Return the (x, y) coordinate for the center point of the cell that contains the specified text.  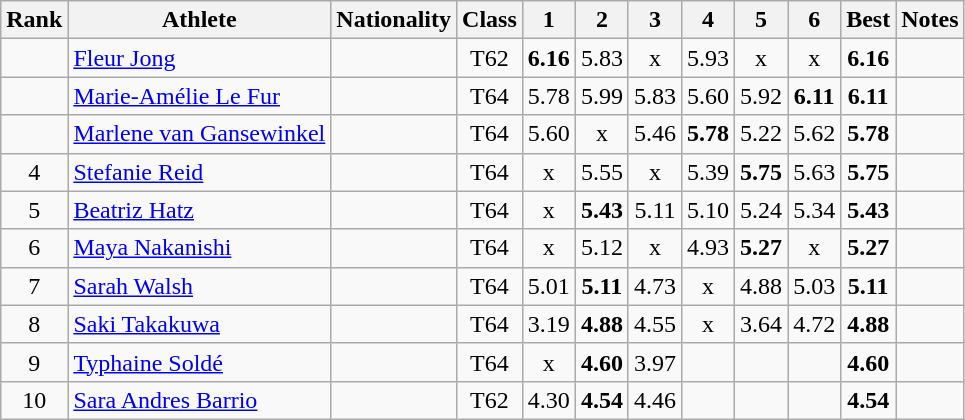
Nationality (394, 20)
Typhaine Soldé (200, 362)
3.19 (548, 324)
Fleur Jong (200, 58)
5.12 (602, 248)
5.93 (708, 58)
5.55 (602, 172)
Maya Nakanishi (200, 248)
5.03 (814, 286)
7 (34, 286)
Sarah Walsh (200, 286)
Notes (930, 20)
5.99 (602, 96)
Athlete (200, 20)
4.55 (654, 324)
Beatriz Hatz (200, 210)
Saki Takakuwa (200, 324)
3.97 (654, 362)
3.64 (762, 324)
5.63 (814, 172)
5.24 (762, 210)
8 (34, 324)
5.34 (814, 210)
5.46 (654, 134)
5.22 (762, 134)
Marie-Amélie Le Fur (200, 96)
4.72 (814, 324)
Sara Andres Barrio (200, 400)
4.46 (654, 400)
9 (34, 362)
Stefanie Reid (200, 172)
4.30 (548, 400)
Best (868, 20)
5.01 (548, 286)
4.73 (654, 286)
5.62 (814, 134)
2 (602, 20)
Rank (34, 20)
5.39 (708, 172)
4.93 (708, 248)
Class (490, 20)
Marlene van Gansewinkel (200, 134)
10 (34, 400)
1 (548, 20)
3 (654, 20)
5.10 (708, 210)
5.92 (762, 96)
